Extract the [x, y] coordinate from the center of the cell holding the provided text.  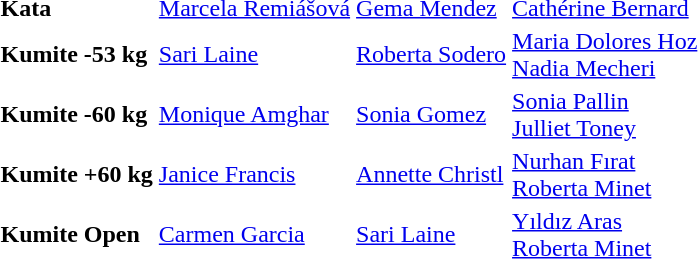
Roberta Sodero [432, 54]
Monique Amghar [254, 114]
Janice Francis [254, 174]
Sonia Gomez [432, 114]
Sari Laine [254, 54]
Annette Christl [432, 174]
